Capture the cell that displays the provided text and extract its (X, Y) central coordinate. 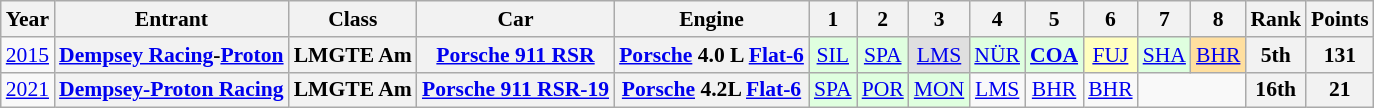
POR (883, 90)
Engine (712, 19)
21 (1340, 90)
Porsche 911 RSR (516, 55)
Points (1340, 19)
SHA (1164, 55)
5 (1054, 19)
COA (1054, 55)
3 (940, 19)
Class (353, 19)
Porsche 4.0 L Flat-6 (712, 55)
1 (833, 19)
2 (883, 19)
SIL (833, 55)
2021 (28, 90)
6 (1110, 19)
Rank (1276, 19)
Porsche 911 RSR-19 (516, 90)
2015 (28, 55)
MON (940, 90)
4 (997, 19)
Dempsey-Proton Racing (172, 90)
7 (1164, 19)
Dempsey Racing-Proton (172, 55)
5th (1276, 55)
Porsche 4.2L Flat-6 (712, 90)
Year (28, 19)
131 (1340, 55)
8 (1218, 19)
NÜR (997, 55)
16th (1276, 90)
FUJ (1110, 55)
Entrant (172, 19)
Car (516, 19)
